Pinpoint the cell where the given text exists, returning its (x, y) midpoint coordinate. 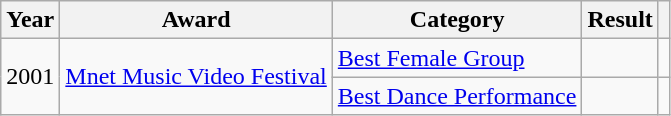
Result (620, 20)
Year (30, 20)
Category (457, 20)
2001 (30, 77)
Mnet Music Video Festival (196, 77)
Best Dance Performance (457, 96)
Best Female Group (457, 58)
Award (196, 20)
